Return the (X, Y) coordinate for the center point of the cell that contains the specified text.  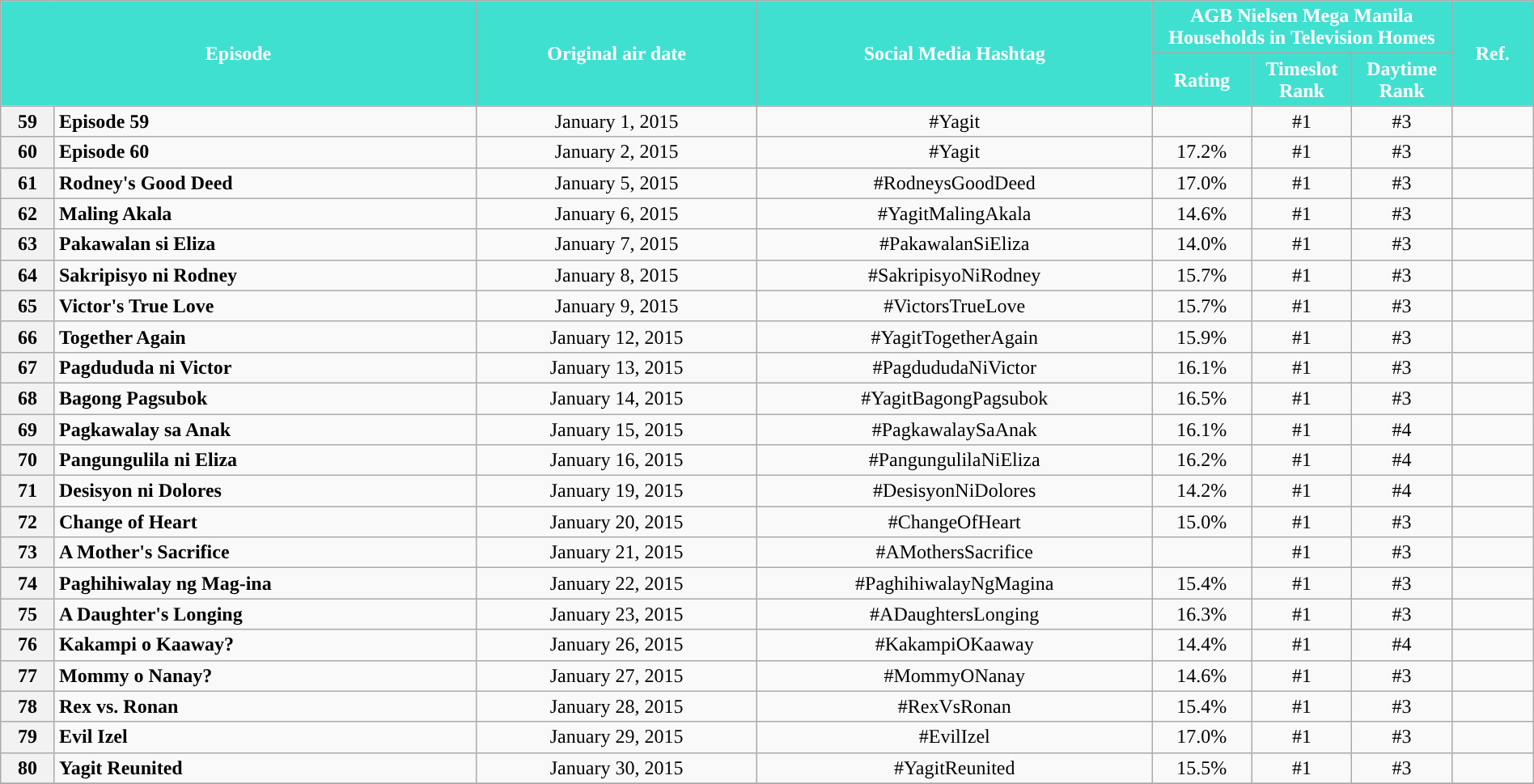
64 (28, 275)
15.0% (1202, 522)
Maling Akala (265, 214)
January 13, 2015 (617, 367)
January 27, 2015 (617, 676)
60 (28, 152)
14.4% (1202, 645)
#EvilIzel (955, 737)
Original air date (617, 53)
Pagkawalay sa Anak (265, 430)
75 (28, 614)
January 19, 2015 (617, 491)
Episode 60 (265, 152)
16.5% (1202, 398)
71 (28, 491)
January 7, 2015 (617, 244)
January 23, 2015 (617, 614)
#PagkawalaySaAnak (955, 430)
#SakripisyoNiRodney (955, 275)
Rodney's Good Deed (265, 183)
#YagitTogetherAgain (955, 337)
14.2% (1202, 491)
AGB Nielsen Mega Manila Households in Television Homes (1303, 28)
#DesisyonNiDolores (955, 491)
74 (28, 583)
73 (28, 553)
January 15, 2015 (617, 430)
Daytime Rank (1402, 79)
January 29, 2015 (617, 737)
67 (28, 367)
#PagdududaNiVictor (955, 367)
#YagitReunited (955, 768)
63 (28, 244)
#ADaughtersLonging (955, 614)
January 5, 2015 (617, 183)
#VictorsTrueLove (955, 306)
#ChangeOfHeart (955, 522)
59 (28, 121)
15.9% (1202, 337)
Kakampi o Kaaway? (265, 645)
#RodneysGoodDeed (955, 183)
January 30, 2015 (617, 768)
January 8, 2015 (617, 275)
Pagdududa ni Victor (265, 367)
#PakawalanSiEliza (955, 244)
15.5% (1202, 768)
Timeslot Rank (1302, 79)
#PangungulilaNiEliza (955, 460)
Ref. (1492, 53)
65 (28, 306)
16.3% (1202, 614)
January 21, 2015 (617, 553)
Mommy o Nanay? (265, 676)
#MommyONanay (955, 676)
Together Again (265, 337)
Rex vs. Ronan (265, 706)
79 (28, 737)
Evil Izel (265, 737)
A Mother's Sacrifice (265, 553)
Episode (239, 53)
61 (28, 183)
Change of Heart (265, 522)
78 (28, 706)
Bagong Pagsubok (265, 398)
16.2% (1202, 460)
Paghihiwalay ng Mag-ina (265, 583)
Yagit Reunited (265, 768)
68 (28, 398)
January 14, 2015 (617, 398)
#RexVsRonan (955, 706)
69 (28, 430)
Pakawalan si Eliza (265, 244)
Social Media Hashtag (955, 53)
#YagitBagongPagsubok (955, 398)
January 28, 2015 (617, 706)
Victor's True Love (265, 306)
77 (28, 676)
January 22, 2015 (617, 583)
January 2, 2015 (617, 152)
January 20, 2015 (617, 522)
#YagitMalingAkala (955, 214)
January 16, 2015 (617, 460)
January 26, 2015 (617, 645)
January 1, 2015 (617, 121)
Rating (1202, 79)
80 (28, 768)
January 12, 2015 (617, 337)
76 (28, 645)
A Daughter's Longing (265, 614)
62 (28, 214)
70 (28, 460)
#AMothersSacrifice (955, 553)
#PaghihiwalayNgMagina (955, 583)
Desisyon ni Dolores (265, 491)
17.2% (1202, 152)
Episode 59 (265, 121)
January 6, 2015 (617, 214)
72 (28, 522)
14.0% (1202, 244)
#KakampiOKaaway (955, 645)
Pangungulila ni Eliza (265, 460)
January 9, 2015 (617, 306)
Sakripisyo ni Rodney (265, 275)
66 (28, 337)
